Identify which cell holds the provided text, then report its [x, y] central coordinate. 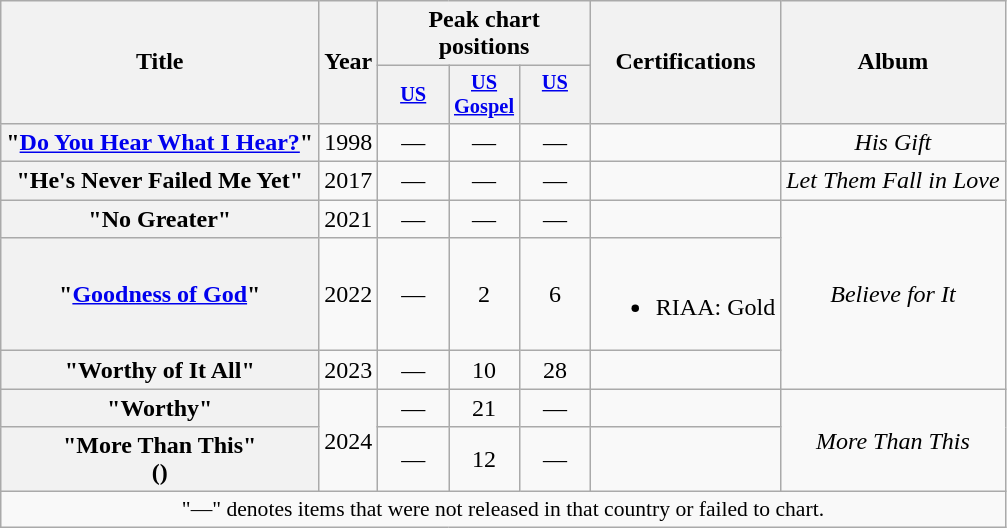
"More Than This"() [160, 460]
"—" denotes items that were not released in that country or failed to chart. [503, 510]
2022 [348, 294]
"Worthy of It All" [160, 370]
2 [484, 294]
2021 [348, 219]
Peak chart positions [484, 34]
Year [348, 62]
Believe for It [893, 294]
21 [484, 408]
"No Greater" [160, 219]
2017 [348, 181]
"Goodness of God" [160, 294]
2023 [348, 370]
12 [484, 460]
"Do You Hear What I Hear?" [160, 142]
28 [554, 370]
Album [893, 62]
More Than This [893, 440]
Let Them Fall in Love [893, 181]
Certifications [685, 62]
1998 [348, 142]
Title [160, 62]
2024 [348, 440]
"He's Never Failed Me Yet" [160, 181]
10 [484, 370]
6 [554, 294]
US Gospel [484, 95]
"Worthy" [160, 408]
His Gift [893, 142]
RIAA: Gold [685, 294]
